Search for the cell housing the specified text and yield its [x, y] center coordinate. 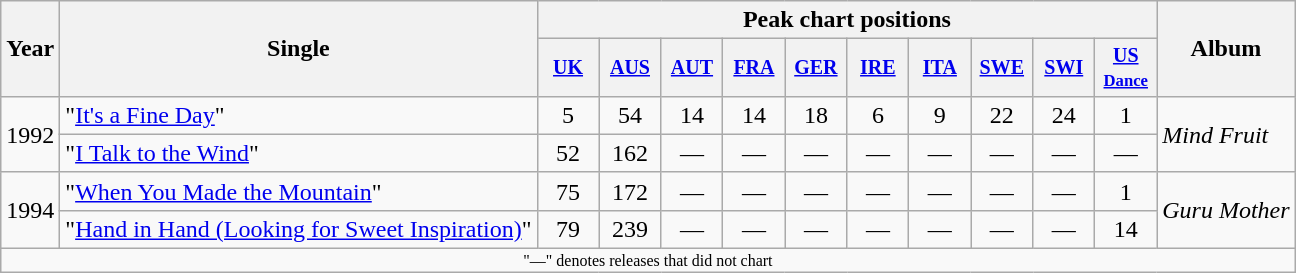
AUT [692, 68]
FRA [754, 68]
9 [940, 115]
USDance [1126, 68]
"—" denotes releases that did not chart [648, 261]
IRE [878, 68]
1994 [30, 210]
Mind Fruit [1226, 134]
"When You Made the Mountain" [298, 191]
6 [878, 115]
24 [1064, 115]
Single [298, 49]
79 [568, 229]
54 [630, 115]
Year [30, 49]
239 [630, 229]
18 [816, 115]
162 [630, 153]
ITA [940, 68]
"It's a Fine Day" [298, 115]
52 [568, 153]
Peak chart positions [847, 20]
AUS [630, 68]
75 [568, 191]
"I Talk to the Wind" [298, 153]
UK [568, 68]
5 [568, 115]
"Hand in Hand (Looking for Sweet Inspiration)" [298, 229]
GER [816, 68]
1992 [30, 134]
Album [1226, 49]
22 [1002, 115]
172 [630, 191]
SWE [1002, 68]
Guru Mother [1226, 210]
SWI [1064, 68]
